Detect which cell encompasses the target text, then output its (X, Y) center coordinate. 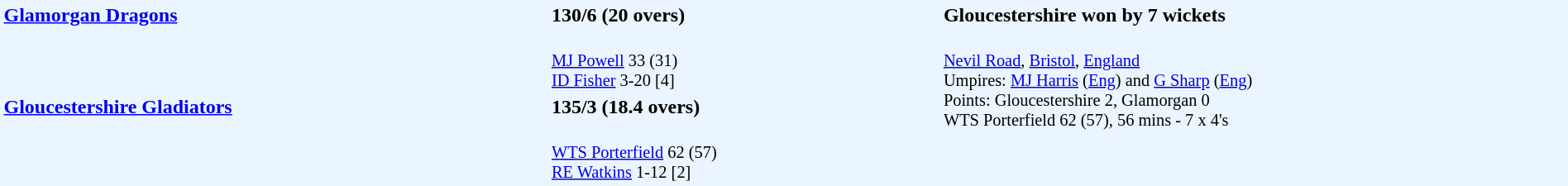
Glamorgan Dragons (275, 47)
Gloucestershire Gladiators (275, 139)
MJ Powell 33 (31) ID Fisher 3-20 [4] (744, 61)
130/6 (20 overs) (744, 15)
Gloucestershire won by 7 wickets (1254, 15)
135/3 (18.4 overs) (744, 107)
WTS Porterfield 62 (57) RE Watkins 1-12 [2] (744, 152)
